Find where the given text appears and provide that cell's center as (x, y) coordinate. 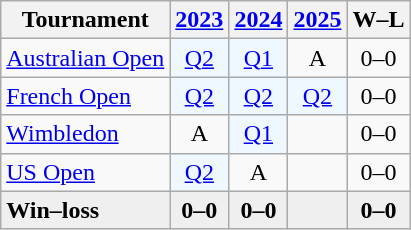
French Open (86, 96)
US Open (86, 172)
Wimbledon (86, 134)
2023 (200, 20)
Win–loss (86, 210)
2025 (318, 20)
Australian Open (86, 58)
Tournament (86, 20)
2024 (258, 20)
W–L (378, 20)
